For the text-containing cell, return its midpoint in [X, Y] coordinate format. 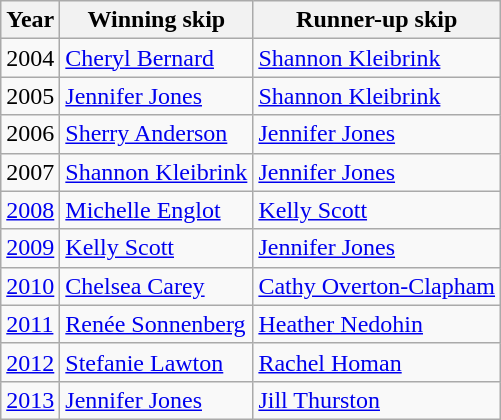
2005 [30, 96]
Rachel Homan [377, 362]
Stefanie Lawton [156, 362]
2010 [30, 286]
Sherry Anderson [156, 134]
Runner-up skip [377, 20]
2007 [30, 172]
Cathy Overton-Clapham [377, 286]
2008 [30, 210]
2013 [30, 400]
2004 [30, 58]
Cheryl Bernard [156, 58]
Renée Sonnenberg [156, 324]
2011 [30, 324]
Year [30, 20]
Chelsea Carey [156, 286]
2012 [30, 362]
Winning skip [156, 20]
Michelle Englot [156, 210]
Heather Nedohin [377, 324]
2009 [30, 248]
2006 [30, 134]
Jill Thurston [377, 400]
